Search for the cell housing the specified text and yield its (X, Y) center coordinate. 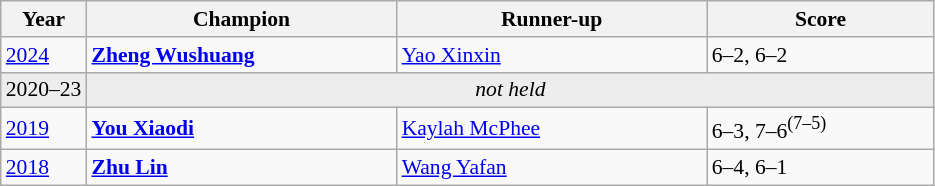
Kaylah McPhee (552, 128)
You Xiaodi (241, 128)
2019 (44, 128)
not held (510, 90)
2018 (44, 167)
Score (821, 19)
Wang Yafan (552, 167)
6–3, 7–6(7–5) (821, 128)
Runner-up (552, 19)
Year (44, 19)
6–2, 6–2 (821, 55)
Zheng Wushuang (241, 55)
Champion (241, 19)
2024 (44, 55)
Yao Xinxin (552, 55)
Zhu Lin (241, 167)
2020–23 (44, 90)
6–4, 6–1 (821, 167)
